For the text-containing cell, return its midpoint in (X, Y) coordinate format. 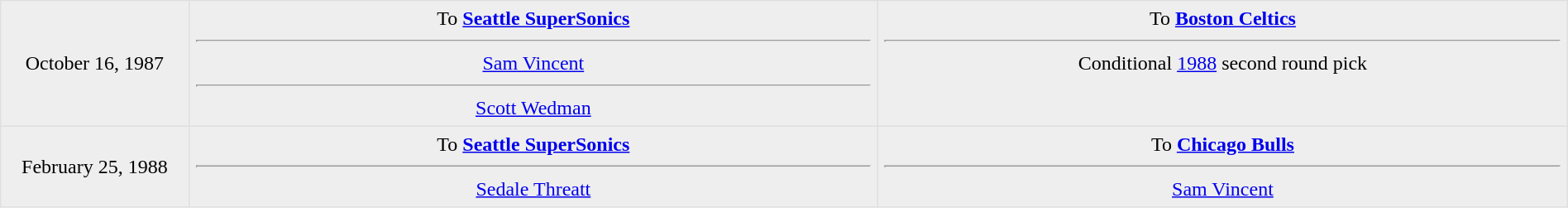
To Seattle SuperSonicsSedale Threatt (533, 167)
To Seattle SuperSonicsSam VincentScott Wedman (533, 64)
To Boston CelticsConditional 1988 second round pick (1223, 64)
February 25, 1988 (94, 167)
To Chicago BullsSam Vincent (1223, 167)
October 16, 1987 (94, 64)
